Return (x, y) of the center of cell containing provided text 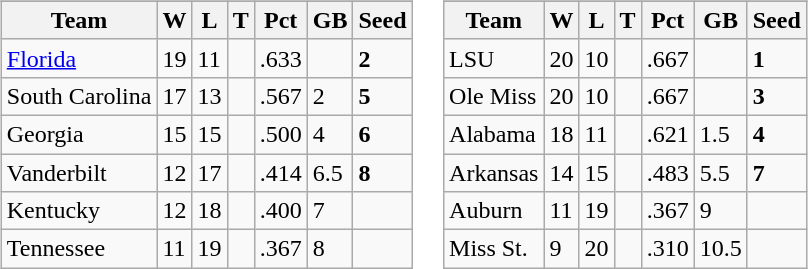
6 (382, 134)
10.5 (720, 249)
1 (776, 58)
Florida (79, 58)
3 (776, 96)
1.5 (720, 134)
5 (382, 96)
5.5 (720, 173)
Auburn (494, 211)
Alabama (494, 134)
.567 (280, 96)
.310 (668, 249)
.400 (280, 211)
Miss St. (494, 249)
.621 (668, 134)
.483 (668, 173)
13 (210, 96)
14 (562, 173)
Tennessee (79, 249)
6.5 (330, 173)
South Carolina (79, 96)
.500 (280, 134)
Vanderbilt (79, 173)
Kentucky (79, 211)
Ole Miss (494, 96)
.633 (280, 58)
Arkansas (494, 173)
LSU (494, 58)
Georgia (79, 134)
.414 (280, 173)
